Capture the cell that displays the provided text and extract its [X, Y] central coordinate. 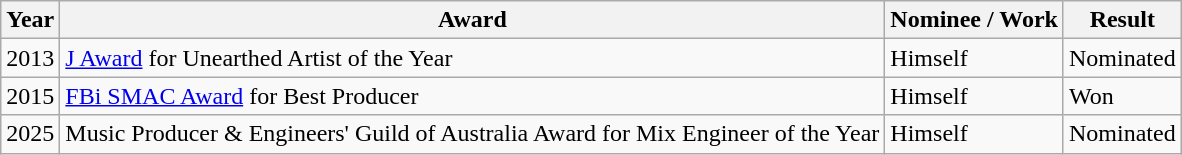
FBi SMAC Award for Best Producer [472, 96]
J Award for Unearthed Artist of the Year [472, 58]
Nominee / Work [974, 20]
Result [1122, 20]
Music Producer & Engineers' Guild of Australia Award for Mix Engineer of the Year [472, 134]
2025 [30, 134]
2013 [30, 58]
Won [1122, 96]
Year [30, 20]
2015 [30, 96]
Award [472, 20]
